Find where the given text appears and provide that cell's center as (x, y) coordinate. 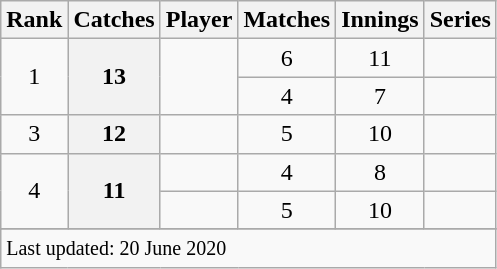
3 (34, 134)
Catches (114, 20)
12 (114, 134)
13 (114, 77)
Series (460, 20)
Innings (380, 20)
Last updated: 20 June 2020 (249, 248)
1 (34, 77)
Player (199, 20)
Matches (287, 20)
Rank (34, 20)
6 (287, 58)
8 (380, 172)
7 (380, 96)
